Pinpoint the cell where the given text exists, returning its (X, Y) midpoint coordinate. 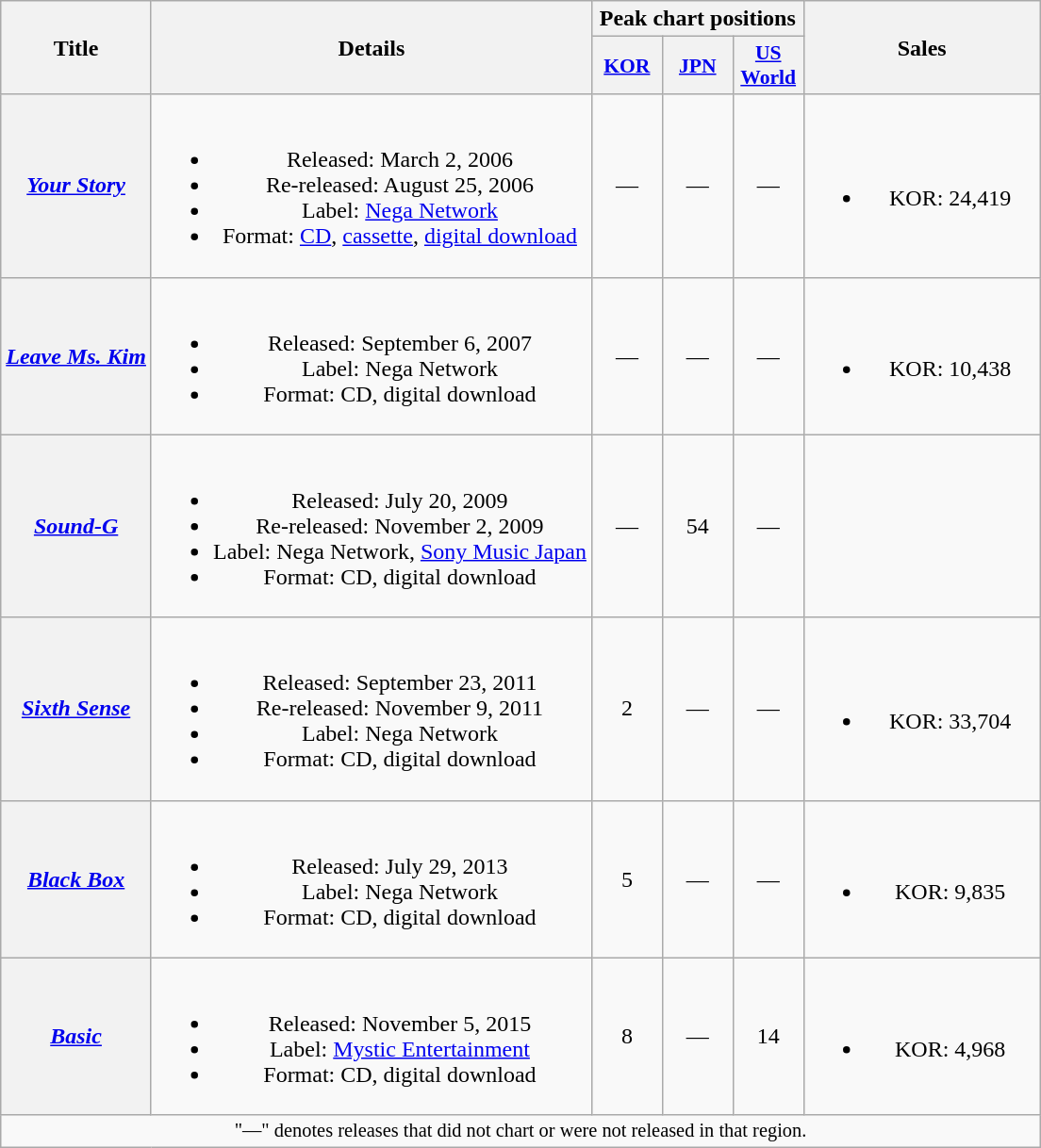
KOR: 24,419 (922, 186)
14 (768, 1037)
Released: November 5, 2015Label: Mystic EntertainmentFormat: CD, digital download (372, 1037)
Released: July 20, 2009Re-released: November 2, 2009Label: Nega Network, Sony Music JapanFormat: CD, digital download (372, 526)
Released: September 6, 2007Label: Nega NetworkFormat: CD, digital download (372, 356)
Sound-G (76, 526)
KOR: 33,704 (922, 709)
Released: September 23, 2011Re-released: November 9, 2011Label: Nega NetworkFormat: CD, digital download (372, 709)
KOR: 4,968 (922, 1037)
Title (76, 47)
KOR (626, 66)
Leave Ms. Kim (76, 356)
US World (768, 66)
KOR: 9,835 (922, 878)
2 (626, 709)
Details (372, 47)
5 (626, 878)
JPN (698, 66)
Sixth Sense (76, 709)
Peak chart positions (698, 19)
54 (698, 526)
8 (626, 1037)
KOR: 10,438 (922, 356)
Released: July 29, 2013Label: Nega NetworkFormat: CD, digital download (372, 878)
Released: March 2, 2006Re-released: August 25, 2006Label: Nega NetworkFormat: CD, cassette, digital download (372, 186)
Sales (922, 47)
"—" denotes releases that did not chart or were not released in that region. (520, 1131)
Basic (76, 1037)
Black Box (76, 878)
Your Story (76, 186)
